Capture the cell that displays the provided text and extract its [x, y] central coordinate. 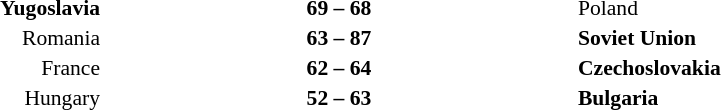
63 – 87 [339, 38]
62 – 64 [339, 68]
